Identify which cell holds the provided text, then report its [x, y] central coordinate. 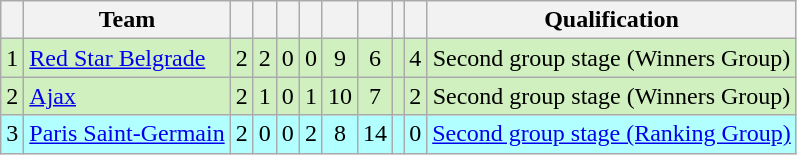
7 [374, 96]
10 [340, 96]
Qualification [612, 20]
Red Star Belgrade [127, 58]
6 [374, 58]
Paris Saint-Germain [127, 134]
8 [340, 134]
4 [416, 58]
3 [12, 134]
Ajax [127, 96]
Second group stage (Ranking Group) [612, 134]
14 [374, 134]
9 [340, 58]
Team [127, 20]
